From the cell containing the given text, extract its center point as (x, y) coordinate. 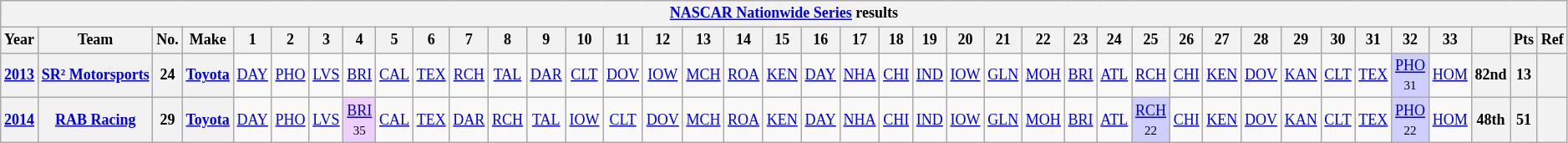
16 (820, 40)
RAB Racing (95, 120)
No. (167, 40)
Ref (1552, 40)
Year (20, 40)
18 (896, 40)
1 (252, 40)
33 (1450, 40)
15 (782, 40)
30 (1338, 40)
22 (1044, 40)
Pts (1524, 40)
7 (469, 40)
8 (508, 40)
2014 (20, 120)
10 (585, 40)
31 (1373, 40)
PHO31 (1410, 75)
2013 (20, 75)
Team (95, 40)
3 (326, 40)
21 (1003, 40)
51 (1524, 120)
RCH22 (1151, 120)
48th (1490, 120)
26 (1186, 40)
Make (207, 40)
PHO22 (1410, 120)
SR² Motorsports (95, 75)
27 (1222, 40)
28 (1261, 40)
2 (291, 40)
11 (623, 40)
14 (743, 40)
4 (359, 40)
23 (1081, 40)
32 (1410, 40)
82nd (1490, 75)
5 (394, 40)
17 (860, 40)
12 (662, 40)
9 (546, 40)
NASCAR Nationwide Series results (784, 13)
19 (931, 40)
6 (431, 40)
20 (966, 40)
BRI35 (359, 120)
25 (1151, 40)
